Scan for the cell matching the given text and deliver its (X, Y) coordinate at center. 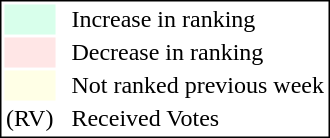
Received Votes (198, 119)
Increase in ranking (198, 19)
Decrease in ranking (198, 53)
(RV) (29, 119)
Not ranked previous week (198, 85)
